Capture the cell that displays the provided text and extract its [x, y] central coordinate. 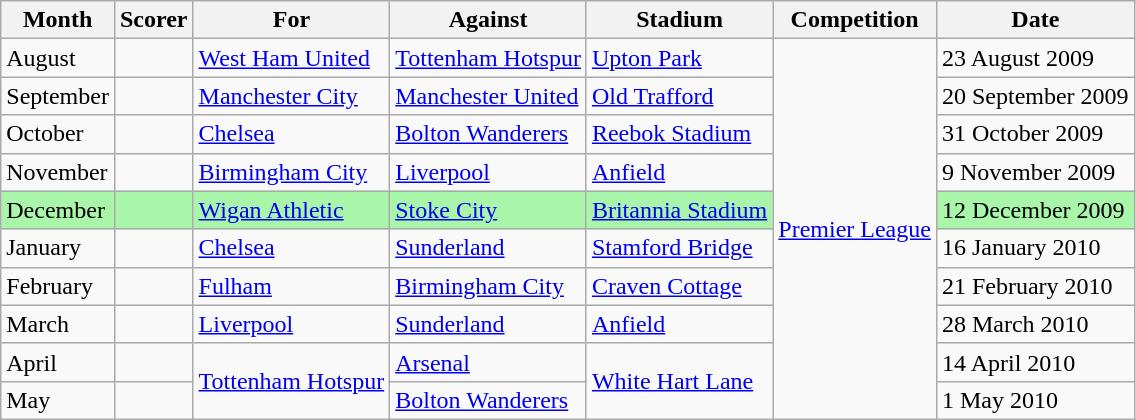
12 December 2009 [1035, 210]
Fulham [292, 286]
May [58, 400]
14 April 2010 [1035, 362]
21 February 2010 [1035, 286]
20 September 2009 [1035, 96]
Stamford Bridge [679, 248]
October [58, 134]
Reebok Stadium [679, 134]
August [58, 58]
March [58, 324]
31 October 2009 [1035, 134]
Manchester United [488, 96]
Stoke City [488, 210]
Scorer [154, 20]
Wigan Athletic [292, 210]
April [58, 362]
Arsenal [488, 362]
Competition [855, 20]
West Ham United [292, 58]
Craven Cottage [679, 286]
Manchester City [292, 96]
28 March 2010 [1035, 324]
Old Trafford [679, 96]
9 November 2009 [1035, 172]
For [292, 20]
White Hart Lane [679, 381]
16 January 2010 [1035, 248]
September [58, 96]
Upton Park [679, 58]
Stadium [679, 20]
23 August 2009 [1035, 58]
February [58, 286]
Date [1035, 20]
1 May 2010 [1035, 400]
November [58, 172]
Premier League [855, 230]
Britannia Stadium [679, 210]
January [58, 248]
Against [488, 20]
December [58, 210]
Month [58, 20]
